Pinpoint the cell where the given text exists, returning its [X, Y] midpoint coordinate. 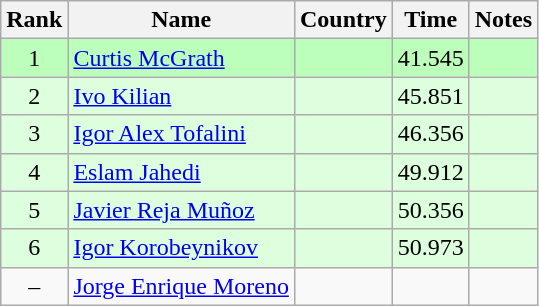
Rank [34, 20]
Curtis McGrath [182, 58]
3 [34, 134]
2 [34, 96]
Jorge Enrique Moreno [182, 286]
Igor Korobeynikov [182, 248]
49.912 [430, 172]
Ivo Kilian [182, 96]
Javier Reja Muñoz [182, 210]
41.545 [430, 58]
Time [430, 20]
50.356 [430, 210]
46.356 [430, 134]
Notes [503, 20]
5 [34, 210]
– [34, 286]
4 [34, 172]
50.973 [430, 248]
Name [182, 20]
Igor Alex Tofalini [182, 134]
6 [34, 248]
Country [343, 20]
45.851 [430, 96]
1 [34, 58]
Eslam Jahedi [182, 172]
